Extract the (x, y) coordinate from the center of the cell holding the provided text.  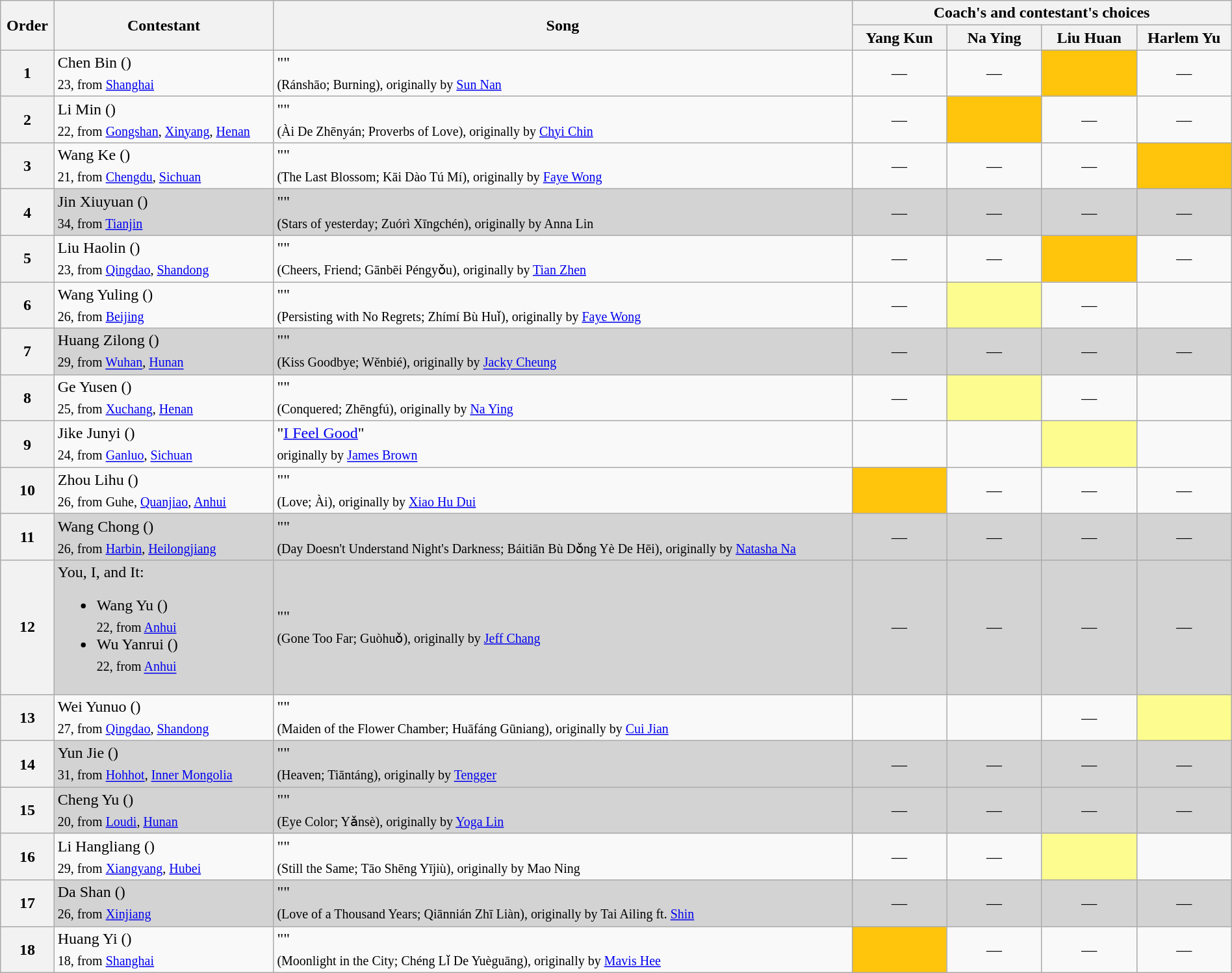
Na Ying (994, 38)
Li Min ()22, from Gongshan, Xinyang, Henan (164, 120)
""(Love of a Thousand Years; Qiānnián Zhī Liàn), originally by Tai Ailing ft. Shin (563, 903)
10 (27, 490)
""(Still the Same; Tāo Shēng Yījiù), originally by Mao Ning (563, 857)
Ge Yusen ()25, from Xuchang, Henan (164, 398)
14 (27, 764)
4 (27, 212)
""(Maiden of the Flower Chamber; Huāfáng Gūniang), originally by Cui Jian (563, 718)
2 (27, 120)
""(Stars of yesterday; Zuórì Xīngchén), originally by Anna Lin (563, 212)
5 (27, 259)
""(Ài De Zhēnyán; Proverbs of Love), originally by Chyi Chin (563, 120)
15 (27, 810)
""(Cheers, Friend; Gānbēi Péngyǒu), originally by Tian Zhen (563, 259)
Zhou Lihu ()26, from Guhe, Quanjiao, Anhui (164, 490)
Order (27, 25)
12 (27, 628)
Contestant (164, 25)
Wei Yunuo ()27, from Qingdao, Shandong (164, 718)
Jike Junyi ()24, from Ganluo, Sichuan (164, 445)
Yun Jie ()31, from Hohhot, Inner Mongolia (164, 764)
18 (27, 949)
Harlem Yu (1184, 38)
11 (27, 537)
""(Kiss Goodbye; Wěnbié), originally by Jacky Cheung (563, 351)
""(Gone Too Far; Guòhuǒ), originally by Jeff Chang (563, 628)
13 (27, 718)
Coach's and contestant's choices (1042, 13)
Huang Yi ()18, from Shanghai (164, 949)
Da Shan ()26, from Xinjiang (164, 903)
Song (563, 25)
Wang Yuling ()26, from Beijing (164, 305)
8 (27, 398)
""(Ránshāo; Burning), originally by Sun Nan (563, 73)
""(Love; Ài), originally by Xiao Hu Dui (563, 490)
Wang Ke ()21, from Chengdu, Sichuan (164, 166)
Cheng Yu ()20, from Loudi, Hunan (164, 810)
6 (27, 305)
""(Eye Color; Yǎnsè), originally by Yoga Lin (563, 810)
7 (27, 351)
Huang Zilong ()29, from Wuhan, Hunan (164, 351)
17 (27, 903)
Li Hangliang ()29, from Xiangyang, Hubei (164, 857)
""(Persisting with No Regrets; Zhímí Bù Huǐ), originally by Faye Wong (563, 305)
Yang Kun (899, 38)
""(Heaven; Tiāntáng), originally by Tengger (563, 764)
""(Conquered; Zhēngfú), originally by Na Ying (563, 398)
""(The Last Blossom; Kāi Dào Tú Mí), originally by Faye Wong (563, 166)
Liu Haolin ()23, from Qingdao, Shandong (164, 259)
3 (27, 166)
Liu Huan (1089, 38)
""(Day Doesn't Understand Night's Darkness; Báitiān Bù Dǒng Yè De Hēi), originally by Natasha Na (563, 537)
Jin Xiuyuan ()34, from Tianjin (164, 212)
16 (27, 857)
Wang Chong ()26, from Harbin, Heilongjiang (164, 537)
Chen Bin ()23, from Shanghai (164, 73)
1 (27, 73)
"I Feel Good"originally by James Brown (563, 445)
You, I, and It:Wang Yu ()22, from AnhuiWu Yanrui ()22, from Anhui (164, 628)
""(Moonlight in the City; Chéng Lǐ De Yuèguāng), originally by Mavis Hee (563, 949)
9 (27, 445)
